Search for the cell housing the specified text and yield its [x, y] center coordinate. 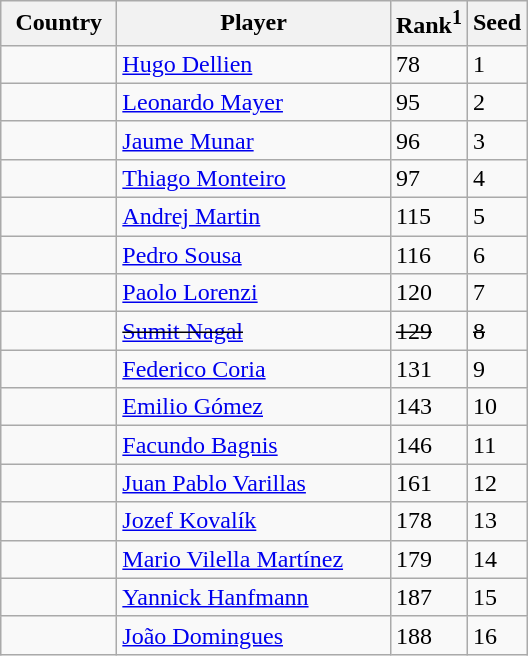
146 [428, 445]
1 [496, 64]
131 [428, 369]
4 [496, 178]
Paolo Lorenzi [254, 293]
Jozef Kovalík [254, 521]
179 [428, 559]
14 [496, 559]
95 [428, 102]
Jaume Munar [254, 140]
3 [496, 140]
7 [496, 293]
12 [496, 483]
Yannick Hanfmann [254, 597]
Mario Vilella Martínez [254, 559]
8 [496, 331]
2 [496, 102]
187 [428, 597]
97 [428, 178]
116 [428, 255]
Sumit Nagal [254, 331]
178 [428, 521]
Leonardo Mayer [254, 102]
129 [428, 331]
Rank1 [428, 24]
Player [254, 24]
9 [496, 369]
5 [496, 217]
120 [428, 293]
Pedro Sousa [254, 255]
143 [428, 407]
13 [496, 521]
Seed [496, 24]
Thiago Monteiro [254, 178]
Emilio Gómez [254, 407]
Hugo Dellien [254, 64]
78 [428, 64]
João Domingues [254, 635]
16 [496, 635]
11 [496, 445]
6 [496, 255]
Facundo Bagnis [254, 445]
15 [496, 597]
Andrej Martin [254, 217]
Juan Pablo Varillas [254, 483]
Federico Coria [254, 369]
10 [496, 407]
96 [428, 140]
188 [428, 635]
161 [428, 483]
Country [59, 24]
115 [428, 217]
